Pinpoint the cell where the given text exists, returning its (X, Y) midpoint coordinate. 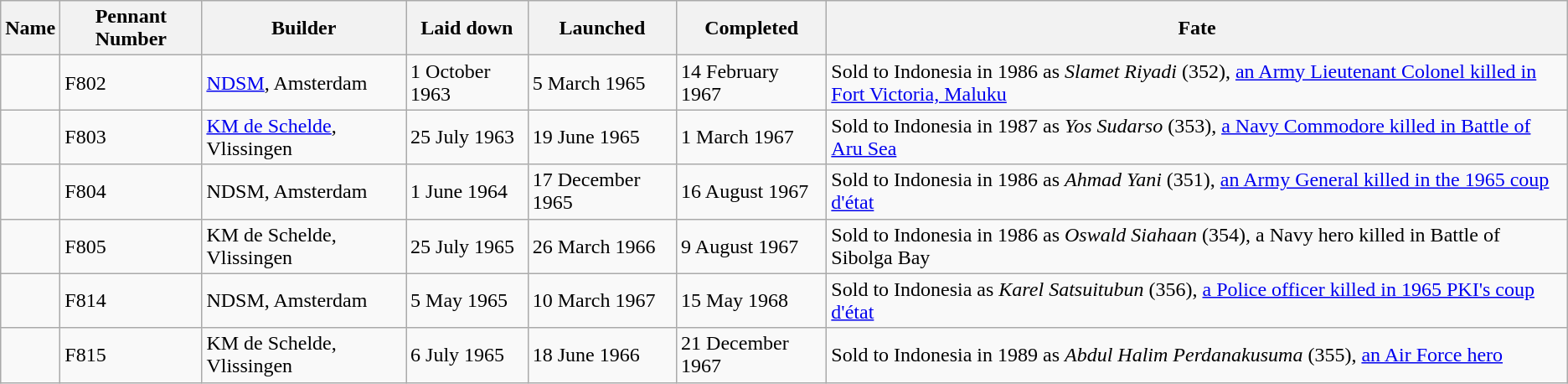
21 December 1967 (752, 355)
9 August 1967 (752, 246)
F803 (131, 138)
10 March 1967 (601, 300)
15 May 1968 (752, 300)
F815 (131, 355)
25 July 1963 (467, 138)
Sold to Indonesia in 1986 as Slamet Riyadi (352), an Army Lieutenant Colonel killed in Fort Victoria, Maluku (1197, 82)
Laid down (467, 29)
Sold to Indonesia in 1986 as Ahmad Yani (351), an Army General killed in the 1965 coup d'état (1197, 191)
Fate (1197, 29)
Builder (304, 29)
5 May 1965 (467, 300)
Sold to Indonesia in 1986 as Oswald Siahaan (354), a Navy hero killed in Battle of Sibolga Bay (1197, 246)
Sold to Indonesia in 1989 as Abdul Halim Perdanakusuma (355), an Air Force hero (1197, 355)
Launched (601, 29)
F802 (131, 82)
Completed (752, 29)
1 June 1964 (467, 191)
5 March 1965 (601, 82)
6 July 1965 (467, 355)
25 July 1965 (467, 246)
19 June 1965 (601, 138)
16 August 1967 (752, 191)
14 February 1967 (752, 82)
Pennant Number (131, 29)
17 December 1965 (601, 191)
Sold to Indonesia as Karel Satsuitubun (356), a Police officer killed in 1965 PKI's coup d'état (1197, 300)
F814 (131, 300)
1 March 1967 (752, 138)
Sold to Indonesia in 1987 as Yos Sudarso (353), a Navy Commodore killed in Battle of Aru Sea (1197, 138)
F805 (131, 246)
26 March 1966 (601, 246)
18 June 1966 (601, 355)
1 October 1963 (467, 82)
Name (30, 29)
F804 (131, 191)
